Detect which cell encompasses the target text, then output its [x, y] center coordinate. 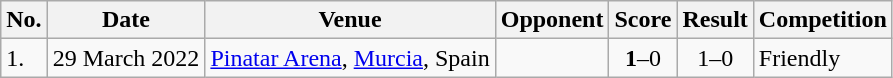
No. [24, 20]
Opponent [552, 20]
Score [643, 20]
Venue [350, 20]
29 March 2022 [126, 58]
Result [715, 20]
1. [24, 58]
Friendly [822, 58]
Pinatar Arena, Murcia, Spain [350, 58]
Date [126, 20]
Competition [822, 20]
